Output the (x, y) coordinate of the center of the cell containing the given text.  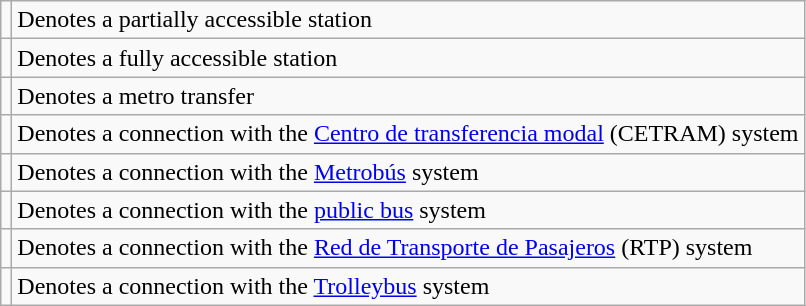
Denotes a connection with the public bus system (408, 210)
Denotes a connection with the Metrobús system (408, 172)
Denotes a connection with the Centro de transferencia modal (CETRAM) system (408, 134)
Denotes a connection with the Trolleybus system (408, 286)
Denotes a connection with the Red de Transporte de Pasajeros (RTP) system (408, 248)
Denotes a fully accessible station (408, 58)
Denotes a partially accessible station (408, 20)
Denotes a metro transfer (408, 96)
